Return (x, y) of the center of cell containing provided text 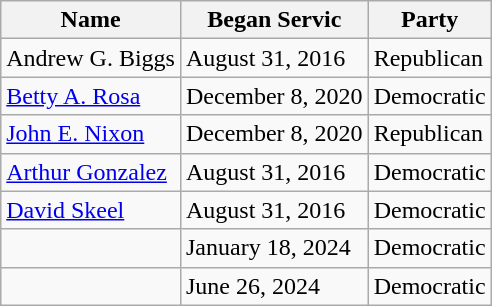
Party (430, 20)
Betty A. Rosa (91, 96)
David Skeel (91, 210)
Began Servic (274, 20)
Andrew G. Biggs (91, 58)
John E. Nixon (91, 134)
January 18, 2024 (274, 248)
Name (91, 20)
Arthur Gonzalez (91, 172)
June 26, 2024 (274, 286)
